For the text-containing cell, return its midpoint in [x, y] coordinate format. 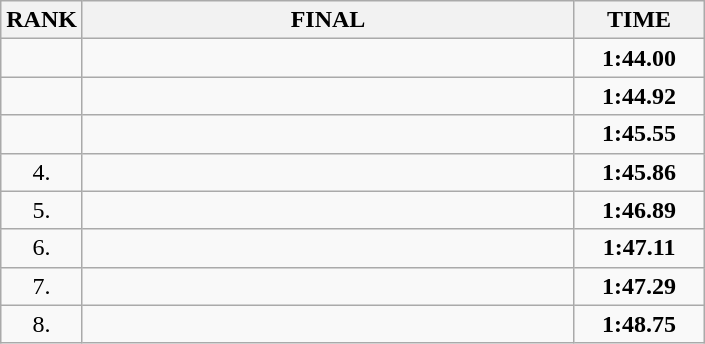
1:47.29 [640, 286]
1:45.86 [640, 172]
8. [42, 324]
TIME [640, 20]
4. [42, 172]
FINAL [328, 20]
5. [42, 210]
1:44.92 [640, 96]
1:47.11 [640, 248]
1:44.00 [640, 58]
1:45.55 [640, 134]
RANK [42, 20]
1:48.75 [640, 324]
6. [42, 248]
7. [42, 286]
1:46.89 [640, 210]
